Pinpoint the cell where the given text exists, returning its (x, y) midpoint coordinate. 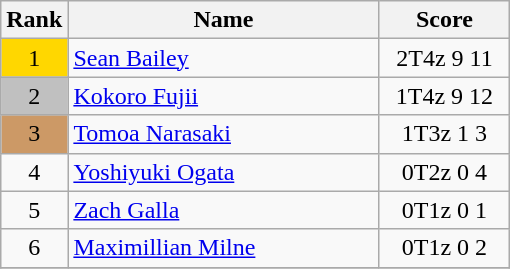
Kokoro Fujii (224, 96)
Zach Galla (224, 210)
3 (34, 134)
2 (34, 96)
Maximillian Milne (224, 248)
1 (34, 58)
4 (34, 172)
6 (34, 248)
Sean Bailey (224, 58)
Tomoa Narasaki (224, 134)
0T1z 0 1 (444, 210)
2T4z 9 11 (444, 58)
Rank (34, 20)
1T4z 9 12 (444, 96)
Score (444, 20)
Name (224, 20)
Yoshiyuki Ogata (224, 172)
5 (34, 210)
0T1z 0 2 (444, 248)
0T2z 0 4 (444, 172)
1T3z 1 3 (444, 134)
